Scan for the cell matching the given text and deliver its (X, Y) coordinate at center. 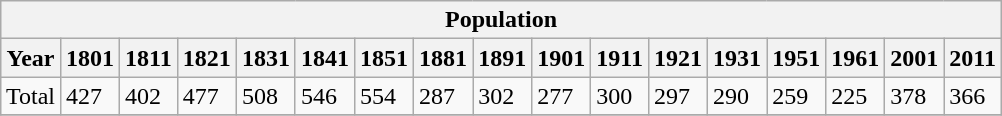
546 (324, 96)
1951 (796, 58)
477 (206, 96)
2011 (973, 58)
1901 (562, 58)
1811 (149, 58)
1911 (620, 58)
277 (562, 96)
302 (502, 96)
1821 (206, 58)
300 (620, 96)
297 (678, 96)
427 (90, 96)
508 (266, 96)
Total (30, 96)
1851 (384, 58)
378 (914, 96)
259 (796, 96)
1961 (856, 58)
290 (738, 96)
Population (500, 20)
Year (30, 58)
1891 (502, 58)
402 (149, 96)
2001 (914, 58)
1841 (324, 58)
1931 (738, 58)
1801 (90, 58)
1921 (678, 58)
366 (973, 96)
287 (444, 96)
1881 (444, 58)
1831 (266, 58)
225 (856, 96)
554 (384, 96)
